Pinpoint the cell where the given text exists, returning its [X, Y] midpoint coordinate. 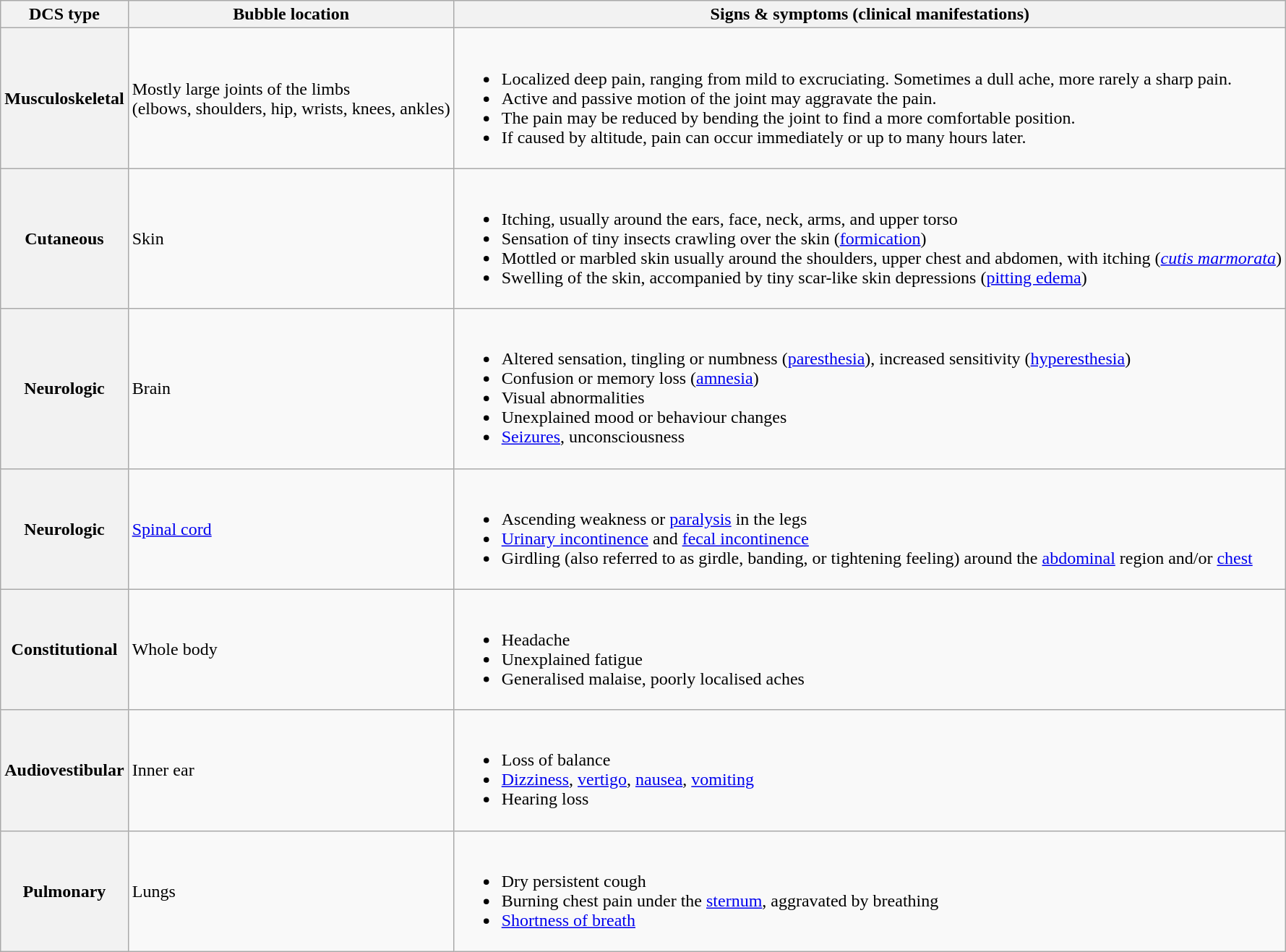
Lungs [291, 891]
Whole body [291, 649]
Bubble location [291, 14]
Loss of balanceDizziness, vertigo, nausea, vomitingHearing loss [870, 771]
Constitutional [64, 649]
Audiovestibular [64, 771]
Brain [291, 389]
HeadacheUnexplained fatigueGeneralised malaise, poorly localised aches [870, 649]
Musculoskeletal [64, 98]
Spinal cord [291, 529]
Mostly large joints of the limbs(elbows, shoulders, hip, wrists, knees, ankles) [291, 98]
DCS type [64, 14]
Skin [291, 239]
Cutaneous [64, 239]
Signs & symptoms (clinical manifestations) [870, 14]
Pulmonary [64, 891]
Inner ear [291, 771]
Dry persistent coughBurning chest pain under the sternum, aggravated by breathingShortness of breath [870, 891]
